Return [X, Y] of the center of cell containing provided text 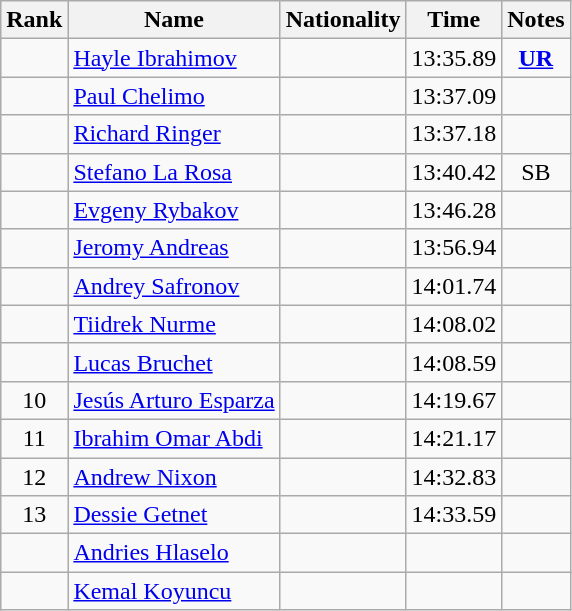
Hayle Ibrahimov [174, 58]
Stefano La Rosa [174, 172]
14:33.59 [454, 515]
Lucas Bruchet [174, 362]
13:37.09 [454, 96]
Paul Chelimo [174, 96]
Dessie Getnet [174, 515]
Evgeny Rybakov [174, 210]
Ibrahim Omar Abdi [174, 438]
Richard Ringer [174, 134]
Tiidrek Nurme [174, 324]
14:19.67 [454, 400]
11 [34, 438]
SB [536, 172]
Notes [536, 20]
Name [174, 20]
13:40.42 [454, 172]
Jesús Arturo Esparza [174, 400]
10 [34, 400]
14:01.74 [454, 286]
UR [536, 58]
14:21.17 [454, 438]
Andrey Safronov [174, 286]
Kemal Koyuncu [174, 591]
13:46.28 [454, 210]
Time [454, 20]
13 [34, 515]
14:08.02 [454, 324]
Andries Hlaselo [174, 553]
14:08.59 [454, 362]
Andrew Nixon [174, 477]
13:35.89 [454, 58]
Jeromy Andreas [174, 248]
Rank [34, 20]
Nationality [343, 20]
14:32.83 [454, 477]
13:37.18 [454, 134]
12 [34, 477]
13:56.94 [454, 248]
